Capture the cell that displays the provided text and extract its (x, y) central coordinate. 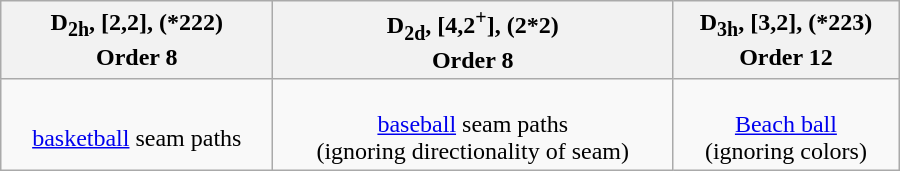
Beach ball(ignoring colors) (786, 125)
basketball seam paths (137, 125)
baseball seam paths (ignoring directionality of seam) (473, 125)
D3h, [3,2], (*223)Order 12 (786, 40)
D2h, [2,2], (*222)Order 8 (137, 40)
D2d, [4,2+], (2*2)Order 8 (473, 40)
